Identify which cell holds the provided text, then report its [X, Y] central coordinate. 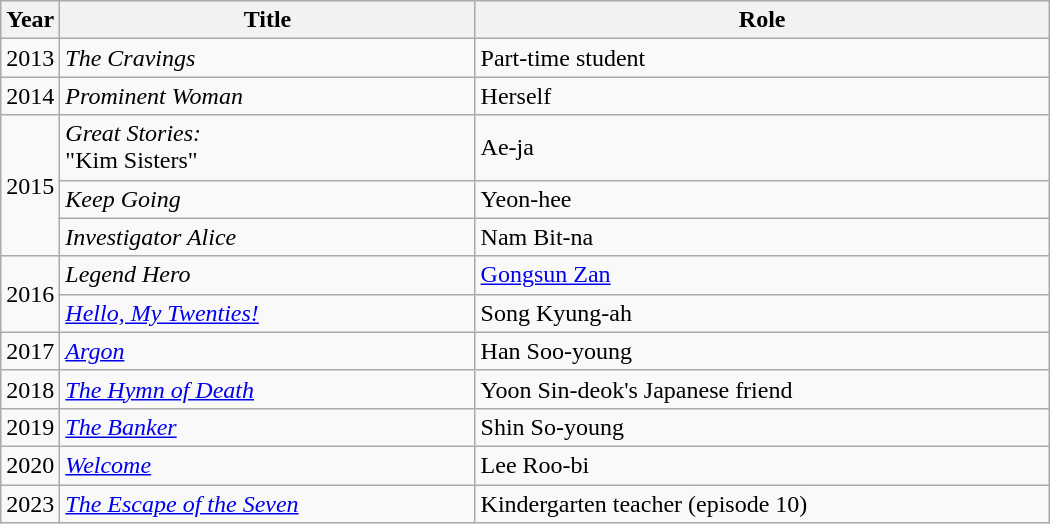
The Escape of the Seven [268, 503]
Yeon-hee [762, 199]
2023 [30, 503]
2017 [30, 351]
Investigator Alice [268, 237]
Herself [762, 96]
Shin So-young [762, 427]
Nam Bit-na [762, 237]
2018 [30, 389]
Argon [268, 351]
Title [268, 20]
2014 [30, 96]
2016 [30, 294]
2019 [30, 427]
Gongsun Zan [762, 275]
Great Stories:"Kim Sisters" [268, 148]
Yoon Sin-deok's Japanese friend [762, 389]
Keep Going [268, 199]
Kindergarten teacher (episode 10) [762, 503]
Year [30, 20]
Song Kyung-ah [762, 313]
Lee Roo-bi [762, 465]
Ae-ja [762, 148]
The Cravings [268, 58]
Part-time student [762, 58]
Legend Hero [268, 275]
2013 [30, 58]
Prominent Woman [268, 96]
2015 [30, 186]
Role [762, 20]
Hello, My Twenties! [268, 313]
The Hymn of Death [268, 389]
Welcome [268, 465]
2020 [30, 465]
Han Soo-young [762, 351]
The Banker [268, 427]
